For the text-containing cell, return its midpoint in [x, y] coordinate format. 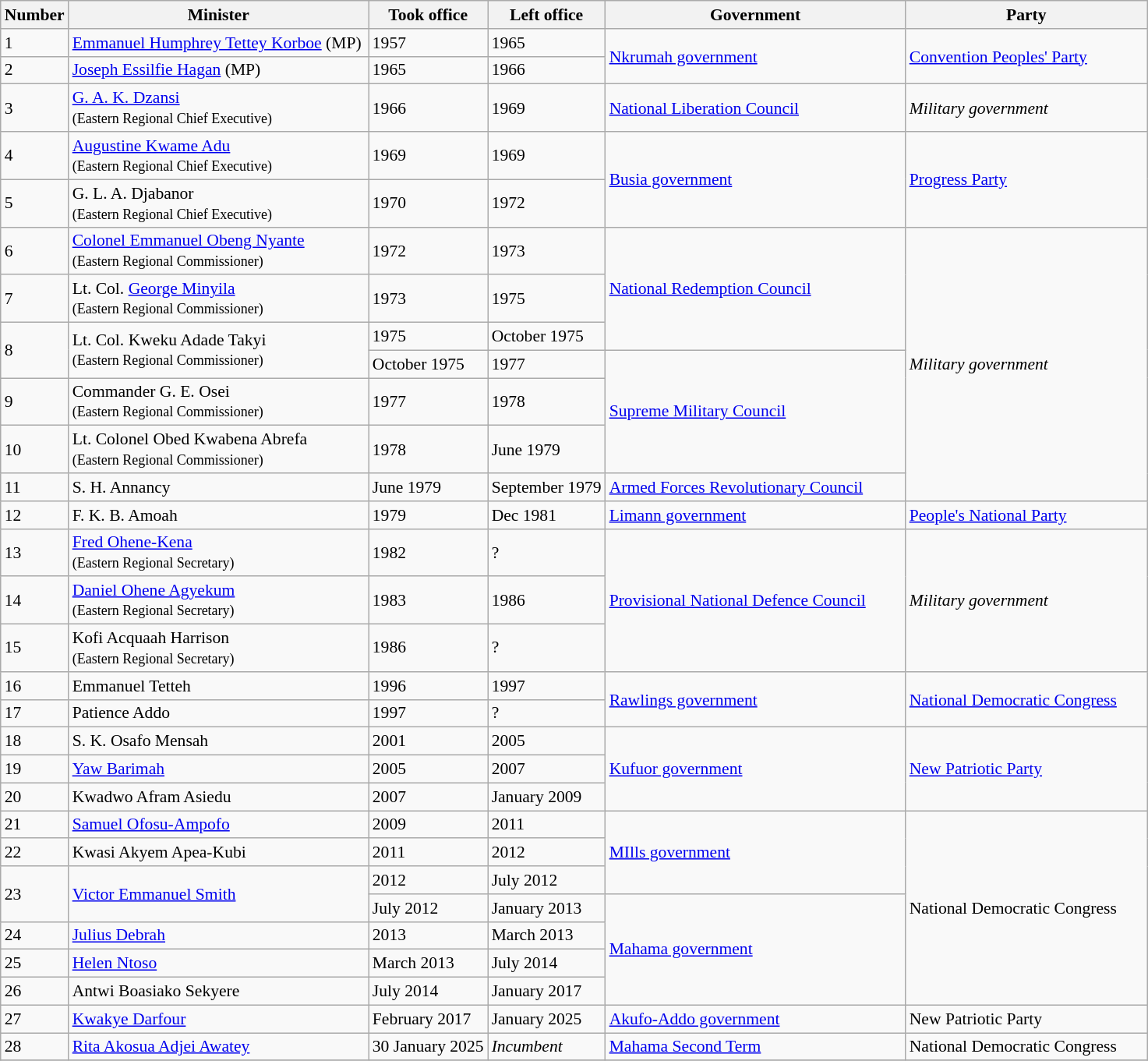
Samuel Ofosu-Ampofo [218, 825]
9 [34, 402]
13 [34, 552]
16 [34, 686]
Minister [218, 15]
Julius Debrah [218, 935]
January 2009 [547, 797]
1996 [429, 686]
25 [34, 964]
G. A. K. Dzansi(Eastern Regional Chief Executive) [218, 108]
Lt. Colonel Obed Kwabena Abrefa(Eastern Regional Commissioner) [218, 449]
Patience Addo [218, 713]
2009 [429, 825]
1957 [429, 43]
Government [756, 15]
Kwakye Darfour [218, 1019]
11 [34, 487]
17 [34, 713]
Nkrumah government [756, 56]
MIlls government [756, 853]
Supreme Military Council [756, 412]
Number [34, 15]
Took office [429, 15]
21 [34, 825]
6 [34, 251]
Kufuor government [756, 769]
12 [34, 515]
3 [34, 108]
28 [34, 1047]
Convention Peoples' Party [1026, 56]
1970 [429, 203]
F. K. B. Amoah [218, 515]
Party [1026, 15]
Limann government [756, 515]
Akufo-Addo government [756, 1019]
Incumbent [547, 1047]
1982 [429, 552]
Lt. Col. George Minyila(Eastern Regional Commissioner) [218, 299]
Mahama Second Term [756, 1047]
23 [34, 893]
Progress Party [1026, 179]
G. L. A. Djabanor(Eastern Regional Chief Executive) [218, 203]
15 [34, 649]
Rita Akosua Adjei Awatey [218, 1047]
National Redemption Council [756, 288]
Helen Ntoso [218, 964]
Rawlings government [756, 700]
Daniel Ohene Agyekum(Eastern Regional Secretary) [218, 600]
January 2025 [547, 1019]
Commander G. E. Osei(Eastern Regional Commissioner) [218, 402]
7 [34, 299]
Provisional National Defence Council [756, 600]
January 2013 [547, 908]
26 [34, 992]
S. K. Osafo Mensah [218, 741]
Yaw Barimah [218, 769]
Dec 1981 [547, 515]
2001 [429, 741]
Colonel Emmanuel Obeng Nyante(Eastern Regional Commissioner) [218, 251]
Kwasi Akyem Apea-Kubi [218, 853]
Emmanuel Humphrey Tettey Korboe (MP) [218, 43]
Augustine Kwame Adu(Eastern Regional Chief Executive) [218, 156]
30 January 2025 [429, 1047]
24 [34, 935]
Victor Emmanuel Smith [218, 893]
Kofi Acquaah Harrison(Eastern Regional Secretary) [218, 649]
Antwi Boasiako Sekyere [218, 992]
Emmanuel Tetteh [218, 686]
4 [34, 156]
1 [34, 43]
S. H. Annancy [218, 487]
20 [34, 797]
Fred Ohene-Kena(Eastern Regional Secretary) [218, 552]
Left office [547, 15]
18 [34, 741]
14 [34, 600]
8 [34, 351]
Mahama government [756, 950]
National Liberation Council [756, 108]
Lt. Col. Kweku Adade Takyi(Eastern Regional Commissioner) [218, 351]
5 [34, 203]
27 [34, 1019]
1979 [429, 515]
10 [34, 449]
Busia government [756, 179]
People's National Party [1026, 515]
Joseph Essilfie Hagan (MP) [218, 70]
1983 [429, 600]
19 [34, 769]
Armed Forces Revolutionary Council [756, 487]
2013 [429, 935]
22 [34, 853]
2 [34, 70]
Kwadwo Afram Asiedu [218, 797]
September 1979 [547, 487]
January 2017 [547, 992]
February 2017 [429, 1019]
